For the text-containing cell, return its midpoint in (x, y) coordinate format. 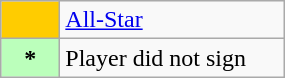
All-Star (172, 20)
* (30, 58)
Player did not sign (172, 58)
